Return the [x, y] coordinate for the center point of the cell that contains the specified text.  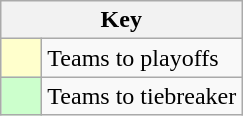
Teams to playoffs [142, 58]
Key [122, 20]
Teams to tiebreaker [142, 96]
